From the cell containing the given text, extract its center point as (X, Y) coordinate. 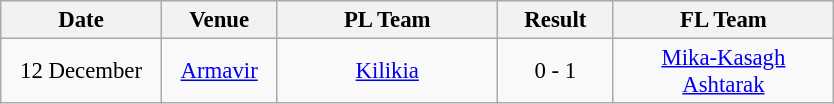
Date (82, 20)
12 December (82, 72)
Result (556, 20)
PL Team (388, 20)
0 - 1 (556, 72)
Kilikia (388, 72)
Venue (219, 20)
Mika-Kasagh Ashtarak (724, 72)
FL Team (724, 20)
Armavir (219, 72)
